Determine the (X, Y) coordinate at the center of the cell enclosing the given text.  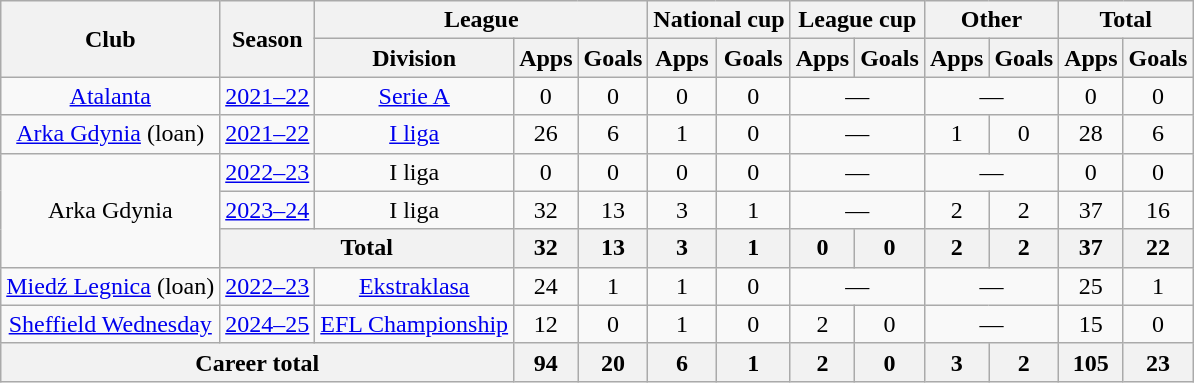
Other (991, 20)
24 (546, 286)
94 (546, 362)
Atalanta (110, 96)
26 (546, 134)
23 (1158, 362)
Career total (258, 362)
Club (110, 39)
12 (546, 324)
Arka Gdynia (110, 210)
League cup (857, 20)
20 (613, 362)
Season (268, 39)
Division (414, 58)
15 (1091, 324)
2024–25 (268, 324)
22 (1158, 248)
2023–24 (268, 210)
28 (1091, 134)
105 (1091, 362)
League (482, 20)
Sheffield Wednesday (110, 324)
16 (1158, 210)
Arka Gdynia (loan) (110, 134)
25 (1091, 286)
EFL Championship (414, 324)
National cup (719, 20)
Miedź Legnica (loan) (110, 286)
Ekstraklasa (414, 286)
Serie A (414, 96)
